Locate the cell with the specified text and output its [X, Y] center coordinate. 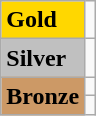
Bronze [43, 96]
Gold [43, 20]
Silver [43, 58]
